Find where the given text appears and provide that cell's center as (X, Y) coordinate. 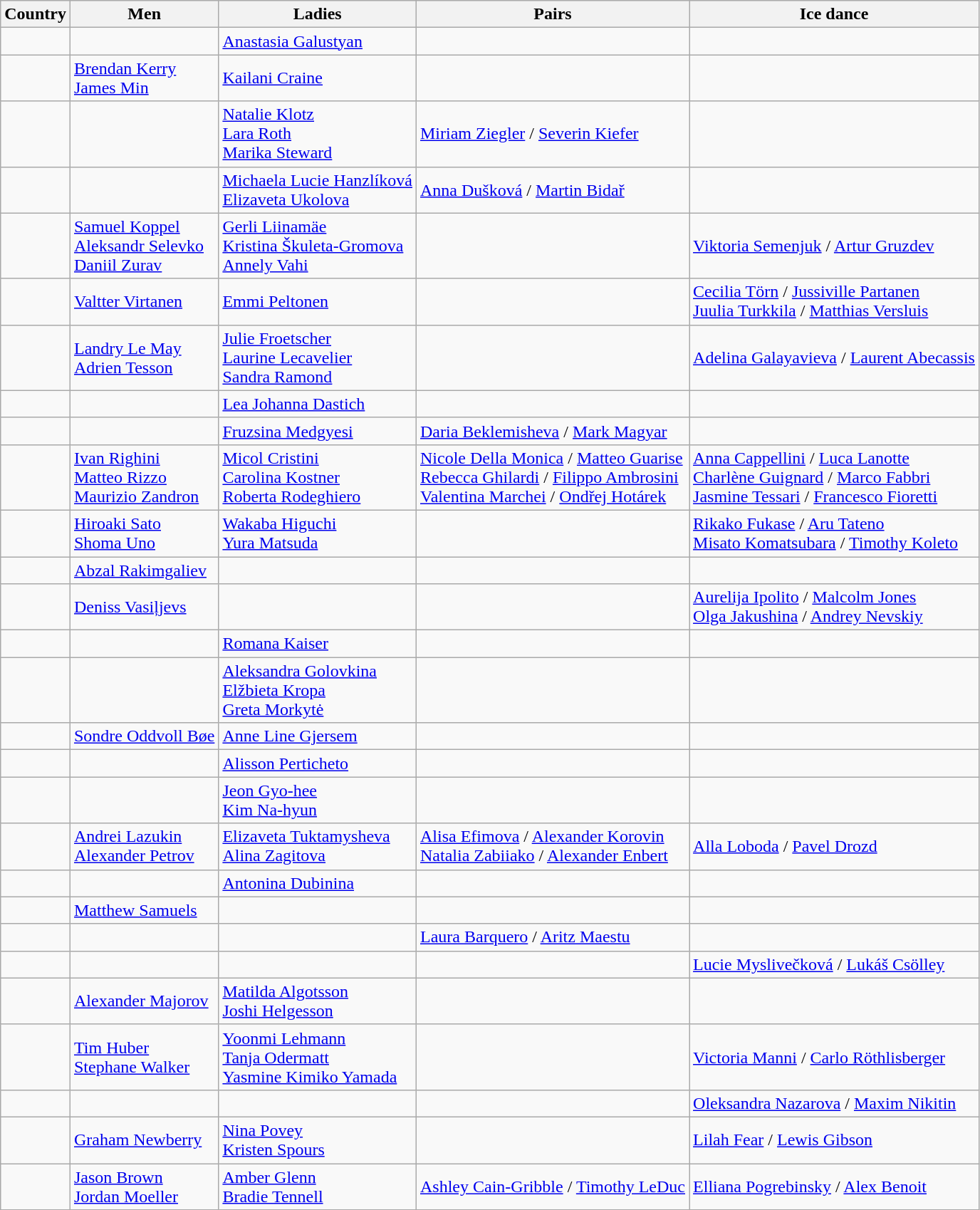
Jeon Gyo-hee Kim Na-hyun (318, 800)
Elizaveta Tuktamysheva Alina Zagitova (318, 846)
Valtter Virtanen (144, 302)
Deniss Vasiļjevs (144, 607)
Nina Povey Kristen Spours (318, 1139)
Adelina Galayavieva / Laurent Abecassis (835, 358)
Alla Loboda / Pavel Drozd (835, 846)
Alisson Perticheto (318, 763)
Alisa Efimova / Alexander Korovin Natalia Zabiiako / Alexander Enbert (553, 846)
Pairs (553, 14)
Ladies (318, 14)
Julie Froetscher Laurine Lecavelier Sandra Ramond (318, 358)
Ivan Righini Matteo Rizzo Maurizio Zandron (144, 477)
Sondre Oddvoll Bøe (144, 736)
Landry Le May Adrien Tesson (144, 358)
Natalie Klotz Lara Roth Marika Steward (318, 134)
Andrei Lazukin Alexander Petrov (144, 846)
Brendan Kerry James Min (144, 78)
Nicole Della Monica / Matteo Guarise Rebecca Ghilardi / Filippo Ambrosini Valentina Marchei / Ondřej Hotárek (553, 477)
Viktoria Semenjuk / Artur Gruzdev (835, 246)
Jason Brown Jordan Moeller (144, 1186)
Aurelija Ipolito / Malcolm Jones Olga Jakushina / Andrey Nevskiy (835, 607)
Samuel Koppel Aleksandr Selevko Daniil Zurav (144, 246)
Matilda Algotsson Joshi Helgesson (318, 1001)
Ashley Cain-Gribble / Timothy LeDuc (553, 1186)
Tim Huber Stephane Walker (144, 1057)
Ice dance (835, 14)
Elliana Pogrebinsky / Alex Benoit (835, 1186)
Miriam Ziegler / Severin Kiefer (553, 134)
Emmi Peltonen (318, 302)
Oleksandra Nazarova / Maxim Nikitin (835, 1103)
Victoria Manni / Carlo Röthlisberger (835, 1057)
Anne Line Gjersem (318, 736)
Daria Beklemisheva / Mark Magyar (553, 431)
Micol Cristini Carolina Kostner Roberta Rodeghiero (318, 477)
Gerli Liinamäe Kristina Škuleta-Gromova Annely Vahi (318, 246)
Antonina Dubinina (318, 883)
Laura Barquero / Aritz Maestu (553, 937)
Country (36, 14)
Wakaba Higuchi Yura Matsuda (318, 533)
Fruzsina Medgyesi (318, 431)
Romana Kaiser (318, 644)
Anna Cappellini / Luca Lanotte Charlène Guignard / Marco Fabbri Jasmine Tessari / Francesco Fioretti (835, 477)
Graham Newberry (144, 1139)
Amber Glenn Bradie Tennell (318, 1186)
Matthew Samuels (144, 910)
Abzal Rakimgaliev (144, 570)
Michaela Lucie Hanzlíková Elizaveta Ukolova (318, 189)
Alexander Majorov (144, 1001)
Men (144, 14)
Anna Dušková / Martin Bidař (553, 189)
Lea Johanna Dastich (318, 404)
Lucie Myslivečková / Lukáš Csölley (835, 964)
Rikako Fukase / Aru Tateno Misato Komatsubara / Timothy Koleto (835, 533)
Lilah Fear / Lewis Gibson (835, 1139)
Yoonmi Lehmann Tanja Odermatt Yasmine Kimiko Yamada (318, 1057)
Cecilia Törn / Jussiville Partanen Juulia Turkkila / Matthias Versluis (835, 302)
Hiroaki Sato Shoma Uno (144, 533)
Kailani Craine (318, 78)
Aleksandra Golovkina Elžbieta Kropa Greta Morkytė (318, 690)
Anastasia Galustyan (318, 41)
